Pinpoint the cell where the given text exists, returning its (X, Y) midpoint coordinate. 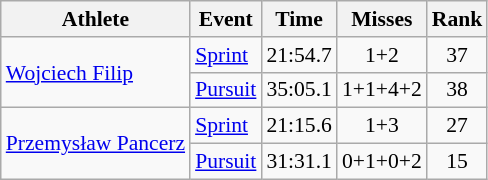
15 (458, 162)
Przemysław Pancerz (96, 144)
1+2 (382, 55)
Time (298, 19)
37 (458, 55)
35:05.1 (298, 90)
38 (458, 90)
Rank (458, 19)
1+1+4+2 (382, 90)
1+3 (382, 126)
Athlete (96, 19)
21:54.7 (298, 55)
31:31.1 (298, 162)
0+1+0+2 (382, 162)
Wojciech Filip (96, 72)
21:15.6 (298, 126)
Misses (382, 19)
Event (226, 19)
27 (458, 126)
